Find where the given text appears and provide that cell's center as (x, y) coordinate. 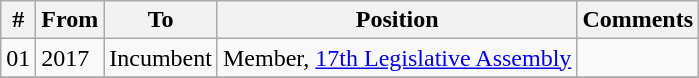
Position (396, 20)
Incumbent (161, 58)
01 (18, 58)
# (18, 20)
2017 (70, 58)
From (70, 20)
Member, 17th Legislative Assembly (396, 58)
Comments (638, 20)
To (161, 20)
